Scan for the cell matching the given text and deliver its (x, y) coordinate at center. 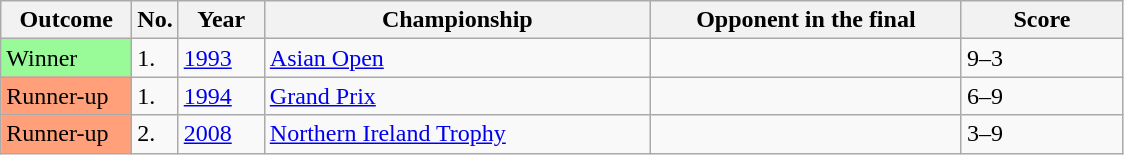
6–9 (1042, 96)
Northern Ireland Trophy (457, 134)
2. (155, 134)
3–9 (1042, 134)
Championship (457, 20)
No. (155, 20)
1994 (221, 96)
2008 (221, 134)
Grand Prix (457, 96)
Outcome (66, 20)
Score (1042, 20)
Opponent in the final (806, 20)
1993 (221, 58)
Winner (66, 58)
9–3 (1042, 58)
Asian Open (457, 58)
Year (221, 20)
